Extract the [X, Y] coordinate from the center of the cell holding the provided text.  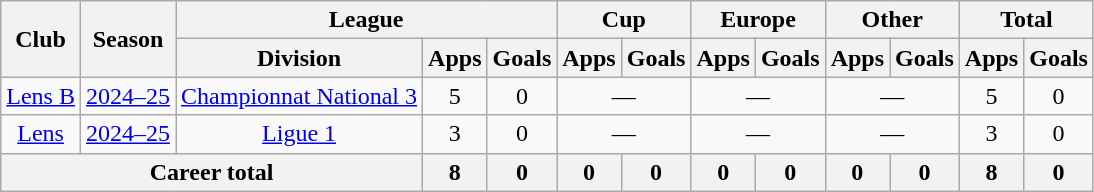
Lens B [41, 96]
Cup [624, 20]
Club [41, 39]
League [366, 20]
Division [300, 58]
Championnat National 3 [300, 96]
Europe [758, 20]
Season [128, 39]
Career total [212, 172]
Lens [41, 134]
Total [1026, 20]
Other [892, 20]
Ligue 1 [300, 134]
